Provide the [x, y] coordinate of the cell's center where the given text is located.  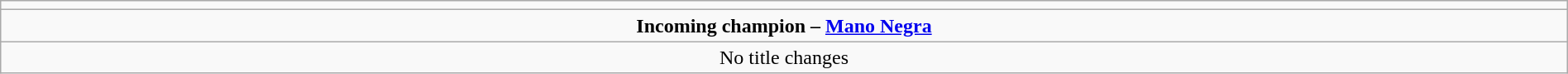
No title changes [784, 57]
Incoming champion – Mano Negra [784, 26]
